For the text-containing cell, return its midpoint in (x, y) coordinate format. 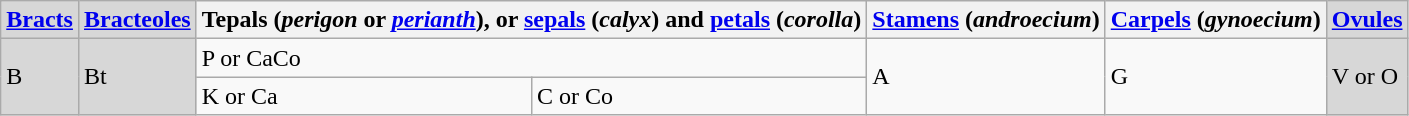
Carpels (gynoecium) (1216, 20)
A (986, 77)
Bracts (40, 20)
V or O (1367, 77)
Ovules (1367, 20)
Bracteoles (137, 20)
P or CaCo (532, 58)
G (1216, 77)
K or Ca (364, 96)
Stamens (androecium) (986, 20)
C or Co (698, 96)
B (40, 77)
Bt (137, 77)
Tepals (perigon or perianth), or sepals (calyx) and petals (corolla) (532, 20)
